Extract the [X, Y] coordinate from the center of the cell holding the provided text.  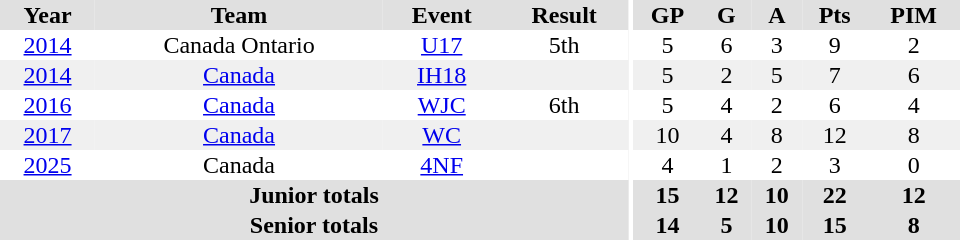
Pts [834, 15]
WC [442, 135]
Team [239, 15]
U17 [442, 45]
0 [914, 165]
14 [668, 225]
Result [564, 15]
4NF [442, 165]
Junior totals [314, 195]
Senior totals [314, 225]
6th [564, 105]
G [726, 15]
Year [48, 15]
2017 [48, 135]
2016 [48, 105]
PIM [914, 15]
1 [726, 165]
5th [564, 45]
A [777, 15]
2025 [48, 165]
WJC [442, 105]
22 [834, 195]
Event [442, 15]
GP [668, 15]
9 [834, 45]
7 [834, 75]
Canada Ontario [239, 45]
IH18 [442, 75]
